Return the [x, y] coordinate for the center point of the cell that contains the specified text.  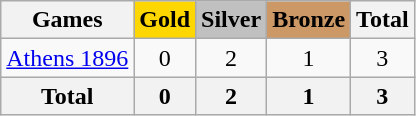
Athens 1896 [68, 58]
Games [68, 20]
Bronze [309, 20]
Gold [165, 20]
Silver [232, 20]
